Output the [x, y] coordinate of the center of the cell containing the given text.  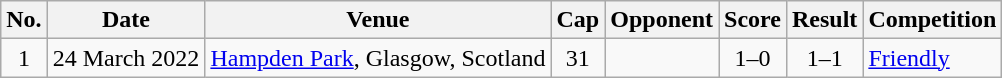
1–1 [824, 58]
Cap [578, 20]
Date [126, 20]
Result [824, 20]
1–0 [752, 58]
Opponent [662, 20]
Venue [378, 20]
Competition [932, 20]
No. [24, 20]
1 [24, 58]
Hampden Park, Glasgow, Scotland [378, 58]
24 March 2022 [126, 58]
Friendly [932, 58]
31 [578, 58]
Score [752, 20]
